Detect which cell encompasses the target text, then output its [X, Y] center coordinate. 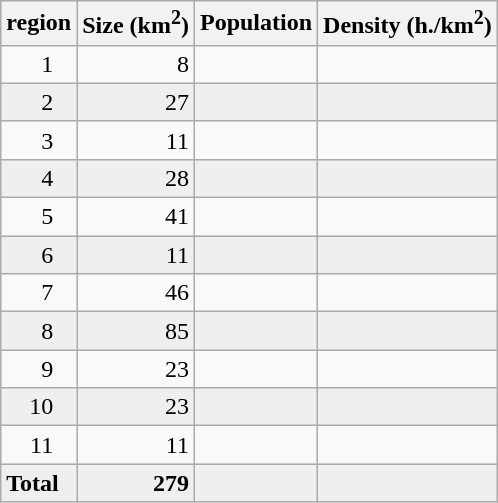
85 [136, 331]
279 [136, 483]
4 [39, 178]
Total [39, 483]
10 [39, 407]
region [39, 24]
Population [256, 24]
28 [136, 178]
1 [39, 64]
Size (km2) [136, 24]
Density (h./km2) [408, 24]
7 [39, 293]
2 [39, 102]
41 [136, 217]
27 [136, 102]
6 [39, 255]
46 [136, 293]
5 [39, 217]
9 [39, 369]
3 [39, 140]
